Identify which cell holds the provided text, then report its [x, y] central coordinate. 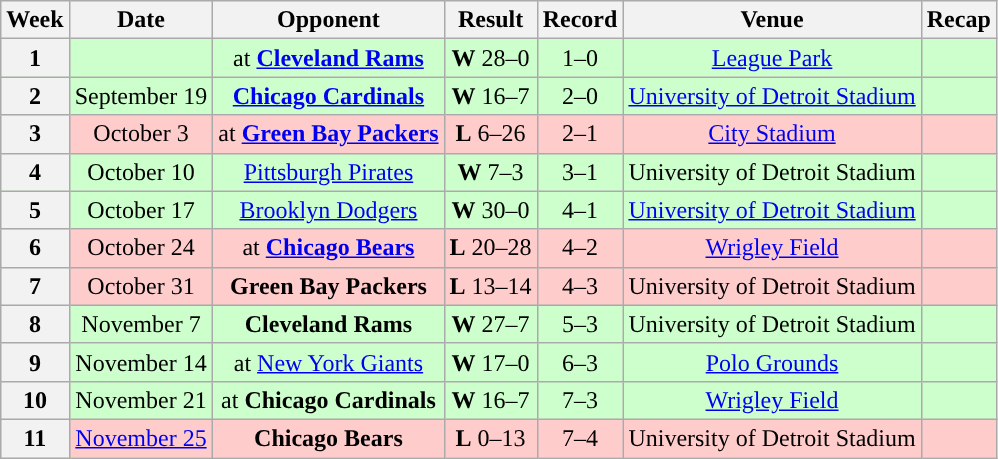
at New York Giants [328, 362]
1–0 [580, 58]
2–1 [580, 134]
at Cleveland Rams [328, 58]
November 14 [141, 362]
3–1 [580, 172]
4 [35, 172]
at Chicago Cardinals [328, 400]
October 24 [141, 248]
City Stadium [772, 134]
Venue [772, 20]
6–3 [580, 362]
7–4 [580, 438]
4–2 [580, 248]
L 20–28 [490, 248]
L 13–14 [490, 286]
October 31 [141, 286]
Record [580, 20]
L 6–26 [490, 134]
5–3 [580, 324]
October 17 [141, 210]
Date [141, 20]
10 [35, 400]
Recap [958, 20]
W 27–7 [490, 324]
11 [35, 438]
November 21 [141, 400]
2–0 [580, 96]
6 [35, 248]
8 [35, 324]
Green Bay Packers [328, 286]
Week [35, 20]
W 28–0 [490, 58]
2 [35, 96]
4–3 [580, 286]
Brooklyn Dodgers [328, 210]
L 0–13 [490, 438]
1 [35, 58]
7 [35, 286]
at Green Bay Packers [328, 134]
W 17–0 [490, 362]
League Park [772, 58]
W 7–3 [490, 172]
Cleveland Rams [328, 324]
November 7 [141, 324]
September 19 [141, 96]
Opponent [328, 20]
7–3 [580, 400]
3 [35, 134]
at Chicago Bears [328, 248]
Polo Grounds [772, 362]
Chicago Bears [328, 438]
November 25 [141, 438]
Chicago Cardinals [328, 96]
4–1 [580, 210]
October 10 [141, 172]
5 [35, 210]
Pittsburgh Pirates [328, 172]
October 3 [141, 134]
Result [490, 20]
9 [35, 362]
W 30–0 [490, 210]
